Capture the cell that displays the provided text and extract its [x, y] central coordinate. 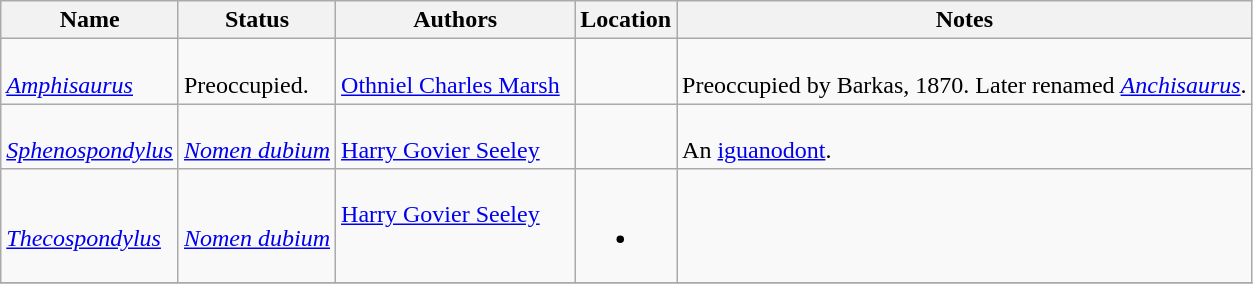
An iguanodont. [965, 136]
Authors [456, 20]
Location [626, 20]
Thecospondylus [90, 226]
Amphisaurus [90, 72]
Othniel Charles Marsh [450, 72]
Preoccupied. [256, 72]
Sphenospondylus [90, 136]
Notes [965, 20]
Status [256, 20]
Preoccupied by Barkas, 1870. Later renamed Anchisaurus. [965, 72]
Name [90, 20]
